Capture the cell that displays the provided text and extract its (x, y) central coordinate. 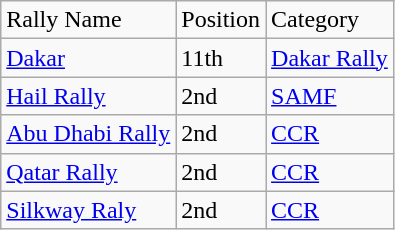
Silkway Raly (88, 210)
Dakar Rally (330, 58)
11th (221, 58)
Rally Name (88, 20)
SAMF (330, 96)
Hail Rally (88, 96)
Qatar Rally (88, 172)
Position (221, 20)
Abu Dhabi Rally (88, 134)
Dakar (88, 58)
Category (330, 20)
